Return the [x, y] coordinate for the center point of the cell that contains the specified text.  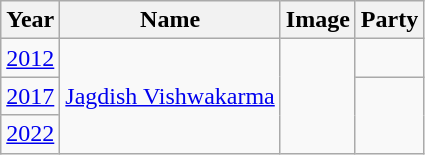
Year [30, 20]
2022 [30, 134]
2012 [30, 58]
2017 [30, 96]
Jagdish Vishwakarma [170, 96]
Party [389, 20]
Image [318, 20]
Name [170, 20]
